Determine the [x, y] coordinate at the center of the cell enclosing the given text.  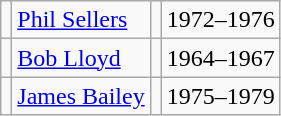
1972–1976 [220, 20]
1964–1967 [220, 58]
1975–1979 [220, 96]
Phil Sellers [81, 20]
James Bailey [81, 96]
Bob Lloyd [81, 58]
